From the cell containing the given text, extract its center point as (x, y) coordinate. 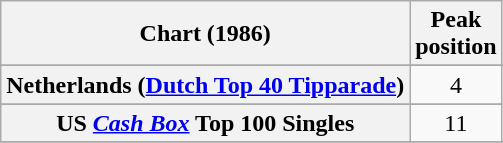
US Cash Box Top 100 Singles (206, 123)
Peakposition (456, 34)
Chart (1986) (206, 34)
4 (456, 85)
11 (456, 123)
Netherlands (Dutch Top 40 Tipparade) (206, 85)
